Scan for the cell matching the given text and deliver its (X, Y) coordinate at center. 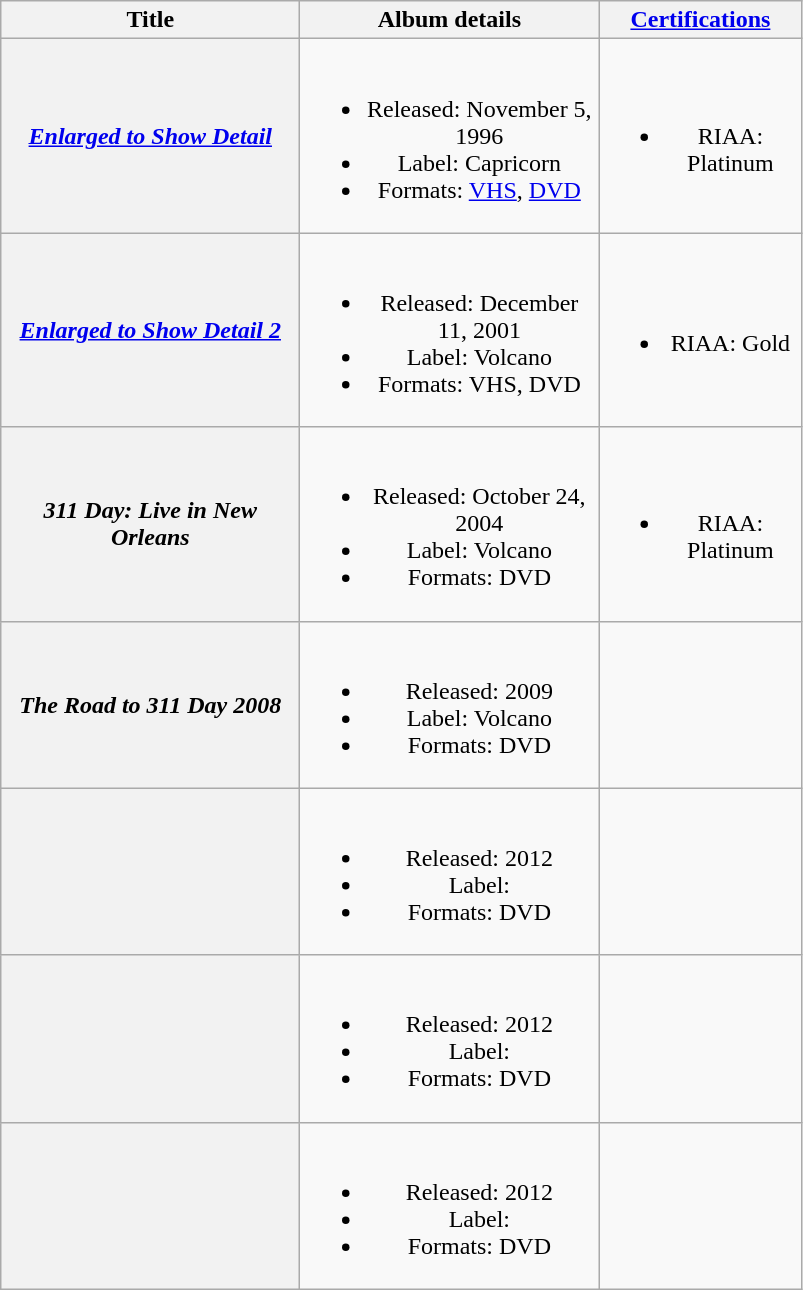
311 Day: Live in New Orleans (150, 524)
Enlarged to Show Detail (150, 136)
Released: November 5, 1996Label: CapricornFormats: VHS, DVD (450, 136)
RIAA: Gold (700, 330)
Title (150, 20)
Album details (450, 20)
Certifications (700, 20)
The Road to 311 Day 2008 (150, 704)
Enlarged to Show Detail 2 (150, 330)
Released: December 11, 2001Label: VolcanoFormats: VHS, DVD (450, 330)
Released: 2009Label: VolcanoFormats: DVD (450, 704)
Released: October 24, 2004Label: VolcanoFormats: DVD (450, 524)
